Find where the given text appears and provide that cell's center as [X, Y] coordinate. 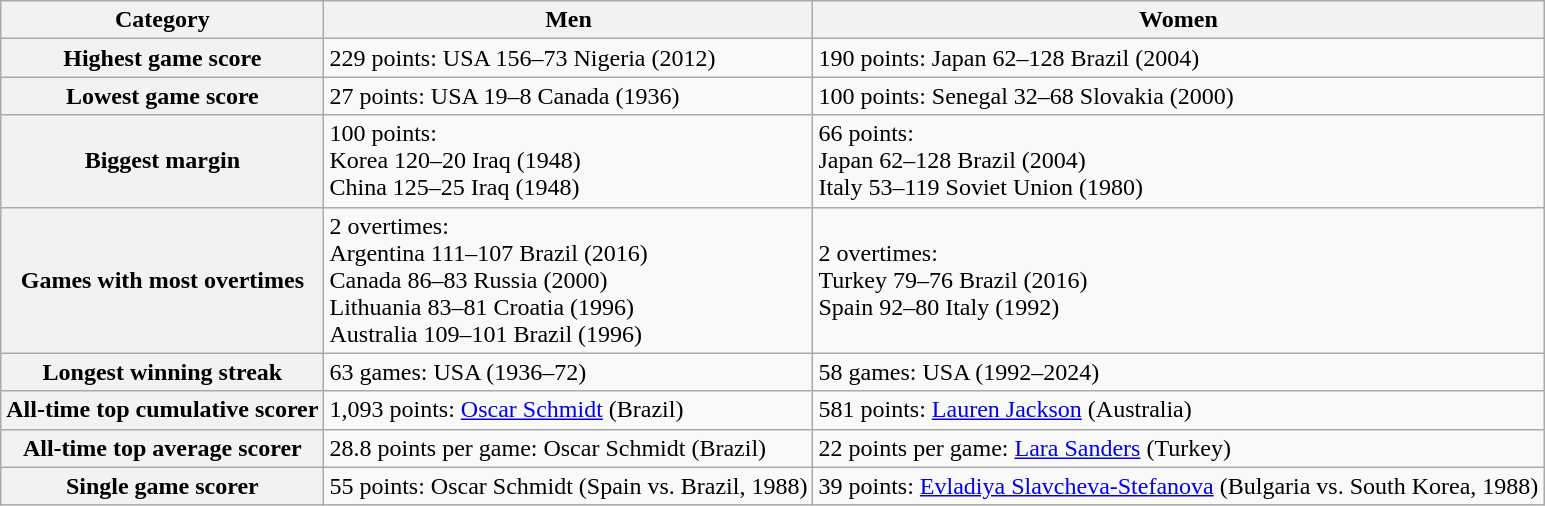
581 points: Lauren Jackson (Australia) [1178, 410]
Games with most overtimes [162, 280]
Lowest game score [162, 96]
63 games: USA (1936–72) [568, 372]
190 points: Japan 62–128 Brazil (2004) [1178, 58]
66 points:Japan 62–128 Brazil (2004)Italy 53–119 Soviet Union (1980) [1178, 161]
39 points: Evladiya Slavcheva-Stefanova (Bulgaria vs. South Korea, 1988) [1178, 486]
Category [162, 20]
2 overtimes:Argentina 111–107 Brazil (2016)Canada 86–83 Russia (2000)Lithuania 83–81 Croatia (1996)Australia 109–101 Brazil (1996) [568, 280]
27 points: USA 19–8 Canada (1936) [568, 96]
All-time top cumulative scorer [162, 410]
100 points:Korea 120–20 Iraq (1948)China 125–25 Iraq (1948) [568, 161]
58 games: USA (1992–2024) [1178, 372]
Women [1178, 20]
Highest game score [162, 58]
Single game scorer [162, 486]
All-time top average scorer [162, 448]
2 overtimes:Turkey 79–76 Brazil (2016)Spain 92–80 Italy (1992) [1178, 280]
22 points per game: Lara Sanders (Turkey) [1178, 448]
229 points: USA 156–73 Nigeria (2012) [568, 58]
55 points: Oscar Schmidt (Spain vs. Brazil, 1988) [568, 486]
1,093 points: Oscar Schmidt (Brazil) [568, 410]
100 points: Senegal 32–68 Slovakia (2000) [1178, 96]
28.8 points per game: Oscar Schmidt (Brazil) [568, 448]
Men [568, 20]
Longest winning streak [162, 372]
Biggest margin [162, 161]
